Find where the given text appears and provide that cell's center as [x, y] coordinate. 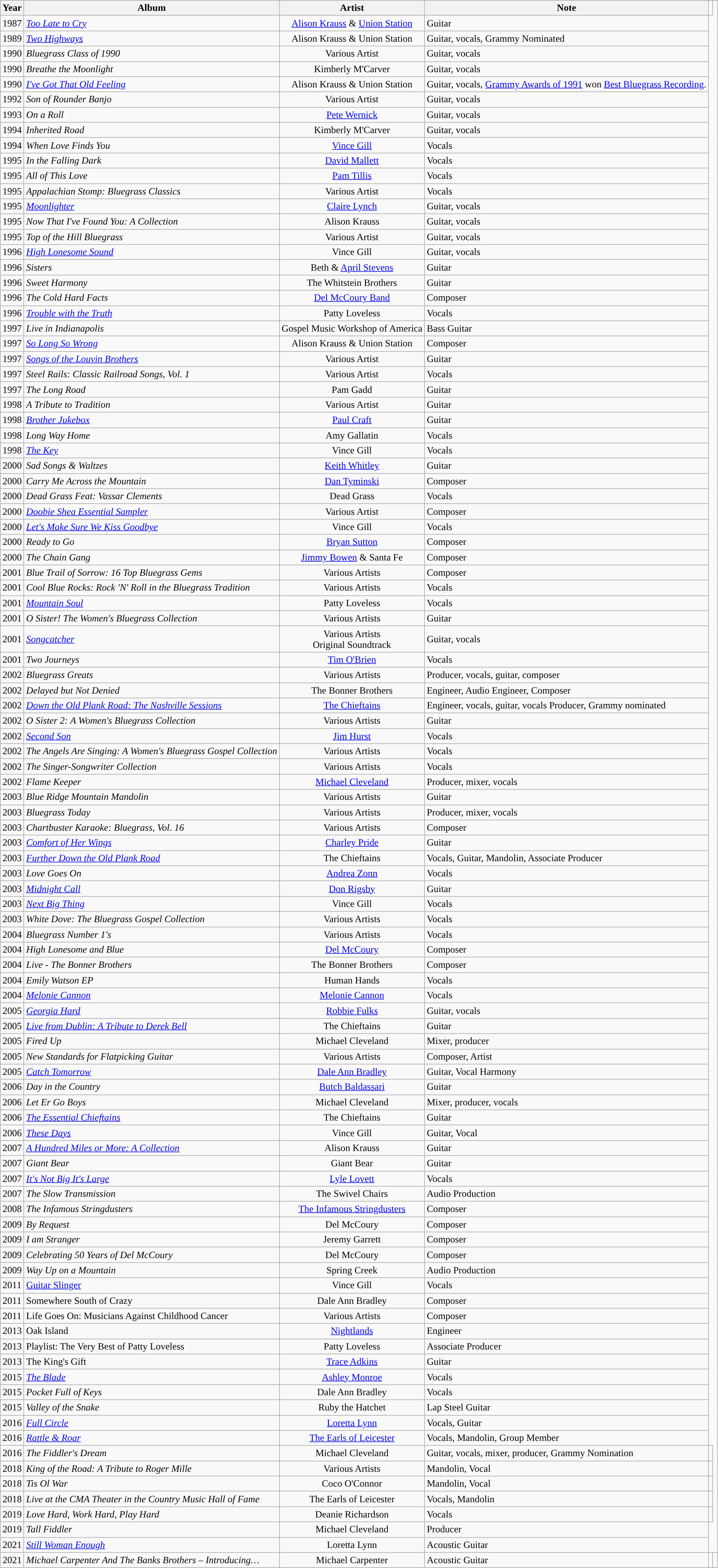
The Slow Transmission [152, 1194]
Producer [566, 1530]
Full Circle [152, 1423]
By Request [152, 1224]
Dan Tyminski [352, 481]
Guitar, Vocal Harmony [566, 1072]
Bluegrass Class of 1990 [152, 54]
Second Son [152, 736]
Long Way Home [152, 435]
Steel Rails: Classic Railroad Songs, Vol. 1 [152, 374]
Bluegrass Number 1's [152, 935]
Robbie Fulks [352, 1011]
Emily Watson EP [152, 980]
Two Journeys [152, 660]
Michael Carpenter [352, 1560]
Let Er Go Boys [152, 1102]
Human Hands [352, 980]
2008 [12, 1209]
Michael Carpenter And The Banks Brothers – Introducing… [152, 1560]
Guitar, Vocal [566, 1133]
O Sister! The Women's Bluegrass Collection [152, 618]
A Hundred Miles or More: A Collection [152, 1148]
Vocals, Guitar [566, 1423]
The Long Road [152, 389]
1993 [12, 115]
Coco O'Connor [352, 1484]
The Swivel Chairs [352, 1194]
Bluegrass Today [152, 812]
Engineer, vocals, guitar, vocals Producer, Grammy nominated [566, 706]
Jeremy Garrett [352, 1240]
Now That I've Found You: A Collection [152, 222]
Georgia Hard [152, 1011]
Paul Craft [352, 420]
Note [566, 8]
Guitar, vocals, Grammy Awards of 1991 won Best Bluegrass Recording. [566, 84]
Claire Lynch [352, 206]
Blue Ridge Mountain Mandolin [152, 797]
The Angels Are Singing: A Women's Bluegrass Gospel Collection [152, 751]
Sweet Harmony [152, 283]
Artist [352, 8]
It's Not Big It's Large [152, 1178]
High Lonesome and Blue [152, 950]
Down the Old Plank Road: The Nashville Sessions [152, 706]
Further Down the Old Plank Road [152, 858]
Valley of the Snake [152, 1407]
Live - The Bonner Brothers [152, 965]
Associate Producer [566, 1346]
Blue Trail of Sorrow: 16 Top Bluegrass Gems [152, 573]
Appalachian Stomp: Bluegrass Classics [152, 191]
Vocals, Mandolin, Group Member [566, 1438]
Top of the Hill Bluegrass [152, 237]
Delayed but Not Denied [152, 690]
Live at the CMA Theater in the Country Music Hall of Fame [152, 1499]
David Mallett [352, 160]
Dead Grass Feat: Vassar Clements [152, 496]
Too Late to Cry [152, 23]
Engineer [566, 1331]
Guitar, vocals, Grammy Nominated [566, 38]
Keith Whitley [352, 466]
Tall Fiddler [152, 1530]
In the Falling Dark [152, 160]
Sad Songs & Waltzes [152, 466]
Beth & April Stevens [352, 267]
Midnight Call [152, 888]
Vocals, Guitar, Mandolin, Associate Producer [566, 858]
Moonlighter [152, 206]
Year [12, 8]
Brother Jukebox [152, 420]
When Love Finds You [152, 145]
Day in the Country [152, 1087]
Celebrating 50 Years of Del McCoury [152, 1255]
Del McCoury Band [352, 298]
Carry Me Across the Mountain [152, 481]
O Sister 2: A Women's Bluegrass Collection [152, 721]
Album [152, 8]
Live from Dublin: A Tribute to Derek Bell [152, 1026]
Ruby the Hatchet [352, 1407]
Songs of the Louvin Brothers [152, 359]
White Dove: The Bluegrass Gospel Collection [152, 919]
Fired Up [152, 1041]
Guitar, vocals, mixer, producer, Grammy Nomination [566, 1453]
On a Roll [152, 115]
A Tribute to Tradition [152, 405]
Mixer, producer, vocals [566, 1102]
Way Up on a Mountain [152, 1270]
Flame Keeper [152, 782]
Comfort of Her Wings [152, 843]
Sisters [152, 267]
Lyle Lovett [352, 1178]
Rattle & Roar [152, 1438]
Jim Hurst [352, 736]
Love Hard, Work Hard, Play Hard [152, 1514]
Lap Steel Guitar [566, 1407]
Amy Gallatin [352, 435]
King of the Road: A Tribute to Roger Mille [152, 1469]
Pam Tillis [352, 176]
Breathe the Moonlight [152, 69]
Oak Island [152, 1331]
Deanie Richardson [352, 1514]
The Chain Gang [152, 557]
The Essential Chieftains [152, 1117]
Charley Pride [352, 843]
1992 [12, 99]
High Lonesome Sound [152, 252]
The Key [152, 451]
Mountain Soul [152, 603]
1989 [12, 38]
The Singer-Songwriter Collection [152, 767]
Gospel Music Workshop of America [352, 328]
The Fiddler's Dream [152, 1453]
Bass Guitar [566, 328]
Tim O'Brien [352, 660]
Son of Rounder Banjo [152, 99]
Pam Gadd [352, 389]
All of This Love [152, 176]
Jimmy Bowen & Santa Fe [352, 557]
Composer, Artist [566, 1056]
Dead Grass [352, 496]
1987 [12, 23]
Live in Indianapolis [152, 328]
Ashley Monroe [352, 1377]
Pocket Full of Keys [152, 1392]
The Blade [152, 1377]
Producer, vocals, guitar, composer [566, 675]
Various Artists Original Soundtrack [352, 639]
Chartbuster Karaoke: Bluegrass, Vol. 16 [152, 827]
I am Stranger [152, 1240]
Catch Tomorrow [152, 1072]
Guitar Slinger [152, 1285]
Bluegrass Greats [152, 675]
Andrea Zonn [352, 873]
Trace Adkins [352, 1362]
The King's Gift [152, 1362]
Love Goes On [152, 873]
Still Woman Enough [152, 1545]
Doobie Shea Essential Sampler [152, 512]
Somewhere South of Crazy [152, 1301]
These Days [152, 1133]
Two Highways [152, 38]
Tis Ol War [152, 1484]
So Long So Wrong [152, 344]
Cool Blue Rocks: Rock 'N' Roll in the Bluegrass Tradition [152, 588]
The Cold Hard Facts [152, 298]
Ready to Go [152, 542]
Playlist: The Very Best of Patty Loveless [152, 1346]
Mixer, producer [566, 1041]
Songcatcher [152, 639]
Next Big Thing [152, 904]
The Whitstein Brothers [352, 283]
Inherited Road [152, 130]
New Standards for Flatpicking Guitar [152, 1056]
Vocals, Mandolin [566, 1499]
Nightlands [352, 1331]
Engineer, Audio Engineer, Composer [566, 690]
Trouble with the Truth [152, 313]
Let's Make Sure We Kiss Goodbye [152, 527]
Don Rigsby [352, 888]
I've Got That Old Feeling [152, 84]
Pete Wernick [352, 115]
Butch Baldassari [352, 1087]
Life Goes On: Musicians Against Childhood Cancer [152, 1316]
Bryan Sutton [352, 542]
Spring Creek [352, 1270]
